Detect which cell encompasses the target text, then output its [x, y] center coordinate. 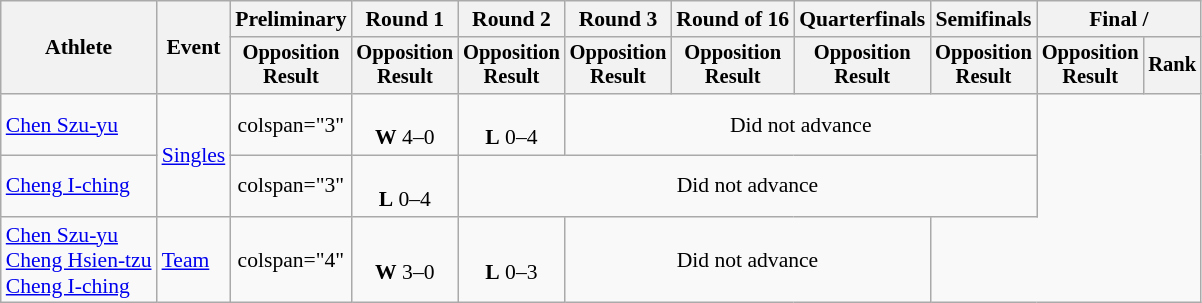
Round 3 [618, 19]
Round 1 [406, 19]
Chen Szu-yu [79, 124]
Quarterfinals [862, 19]
W 4–0 [406, 124]
Rank [1172, 66]
Final / [1119, 19]
Round 2 [512, 19]
Semifinals [984, 19]
Event [194, 48]
Preliminary [290, 19]
Singles [194, 155]
Round of 16 [732, 19]
Athlete [79, 48]
Cheng I-ching [79, 186]
